Return the (X, Y) coordinate for the center point of the cell that contains the specified text.  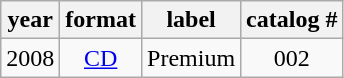
format (101, 20)
label (192, 20)
2008 (30, 58)
002 (292, 58)
catalog # (292, 20)
Premium (192, 58)
CD (101, 58)
year (30, 20)
